Capture the cell that displays the provided text and extract its [x, y] central coordinate. 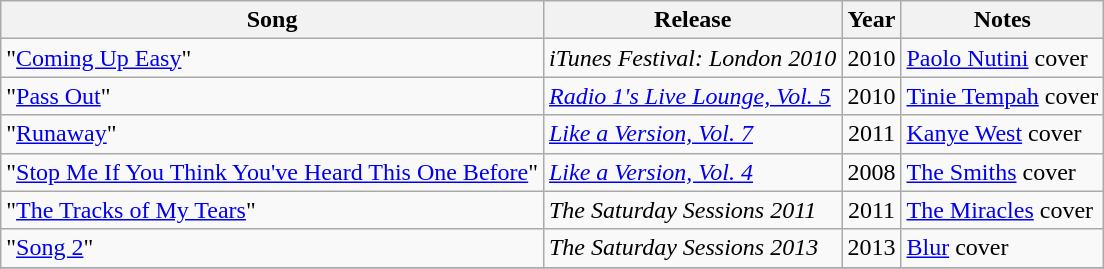
"The Tracks of My Tears" [272, 210]
Like a Version, Vol. 4 [692, 172]
Year [872, 20]
Tinie Tempah cover [1002, 96]
"Stop Me If You Think You've Heard This One Before" [272, 172]
"Runaway" [272, 134]
Kanye West cover [1002, 134]
Paolo Nutini cover [1002, 58]
iTunes Festival: London 2010 [692, 58]
Notes [1002, 20]
Radio 1's Live Lounge, Vol. 5 [692, 96]
The Saturday Sessions 2011 [692, 210]
Blur cover [1002, 248]
The Miracles cover [1002, 210]
2013 [872, 248]
The Smiths cover [1002, 172]
"Pass Out" [272, 96]
Song [272, 20]
"Coming Up Easy" [272, 58]
Like a Version, Vol. 7 [692, 134]
2008 [872, 172]
Release [692, 20]
The Saturday Sessions 2013 [692, 248]
"Song 2" [272, 248]
